Find where the given text appears and provide that cell's center as [X, Y] coordinate. 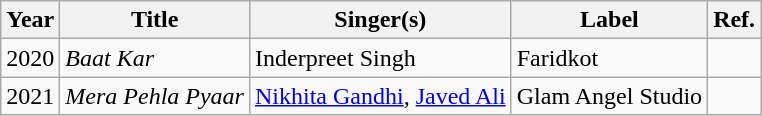
Label [609, 20]
Title [155, 20]
Baat Kar [155, 58]
Glam Angel Studio [609, 96]
Year [30, 20]
Mera Pehla Pyaar [155, 96]
Ref. [734, 20]
Inderpreet Singh [380, 58]
Singer(s) [380, 20]
2021 [30, 96]
Nikhita Gandhi, Javed Ali [380, 96]
2020 [30, 58]
Faridkot [609, 58]
